Return [X, Y] of the center of cell containing provided text 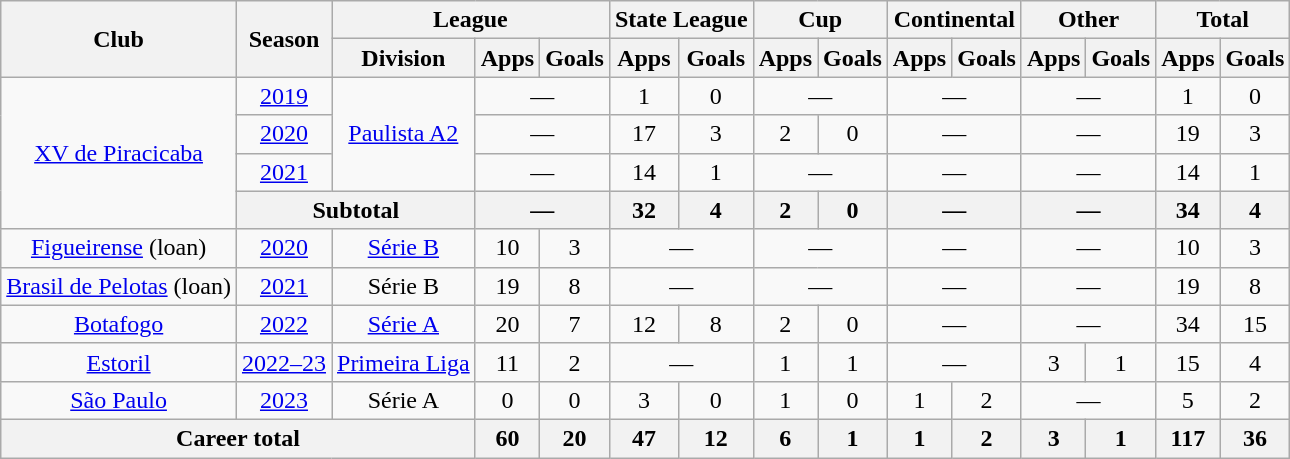
Division [404, 58]
11 [507, 362]
17 [644, 134]
Brasil de Pelotas (loan) [119, 286]
6 [785, 438]
7 [575, 324]
2022–23 [284, 362]
Season [284, 39]
Career total [238, 438]
Continental [954, 20]
2022 [284, 324]
32 [644, 210]
5 [1188, 400]
Other [1088, 20]
Figueirense (loan) [119, 248]
60 [507, 438]
XV de Piracicaba [119, 153]
2019 [284, 96]
Estoril [119, 362]
State League [681, 20]
Club [119, 39]
117 [1188, 438]
League [471, 20]
47 [644, 438]
Paulista A2 [404, 134]
2023 [284, 400]
Botafogo [119, 324]
Cup [820, 20]
São Paulo [119, 400]
36 [1255, 438]
Total [1223, 20]
Subtotal [356, 210]
Primeira Liga [404, 362]
